Pinpoint the cell where the given text exists, returning its (X, Y) midpoint coordinate. 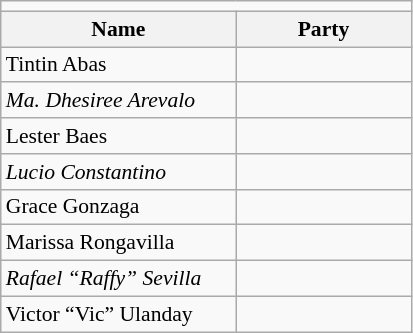
Party (324, 29)
Ma. Dhesiree Arevalo (118, 101)
Marissa Rongavilla (118, 243)
Lester Baes (118, 136)
Lucio Constantino (118, 172)
Name (118, 29)
Rafael “Raffy” Sevilla (118, 279)
Victor “Vic” Ulanday (118, 314)
Tintin Abas (118, 65)
Grace Gonzaga (118, 207)
